Scan for the cell matching the given text and deliver its (x, y) coordinate at center. 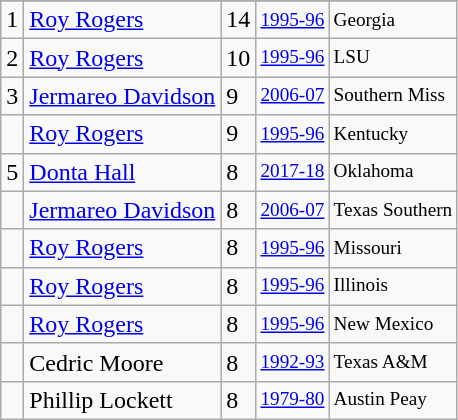
Donta Hall (122, 172)
Cedric Moore (122, 362)
2017-18 (292, 172)
10 (238, 58)
2 (12, 58)
Phillip Lockett (122, 400)
1 (12, 20)
14 (238, 20)
3 (12, 96)
Kentucky (393, 134)
1992-93 (292, 362)
Texas Southern (393, 210)
Austin Peay (393, 400)
1979-80 (292, 400)
Texas A&M (393, 362)
5 (12, 172)
New Mexico (393, 324)
Missouri (393, 248)
Georgia (393, 20)
Oklahoma (393, 172)
Illinois (393, 286)
LSU (393, 58)
Southern Miss (393, 96)
